Find where the given text appears and provide that cell's center as [X, Y] coordinate. 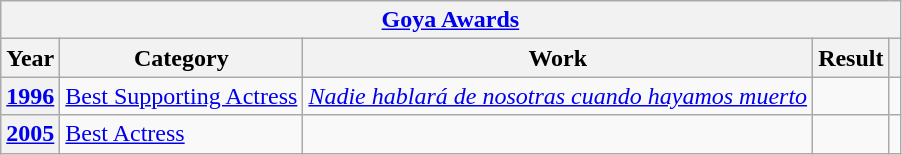
Result [851, 58]
Year [30, 58]
Best Supporting Actress [182, 96]
Goya Awards [450, 20]
1996 [30, 96]
Category [182, 58]
2005 [30, 134]
Best Actress [182, 134]
Nadie hablará de nosotras cuando hayamos muerto [558, 96]
Work [558, 58]
